From the cell containing the given text, extract its center point as (X, Y) coordinate. 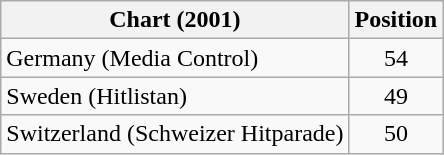
Chart (2001) (175, 20)
Germany (Media Control) (175, 58)
54 (396, 58)
Sweden (Hitlistan) (175, 96)
49 (396, 96)
Position (396, 20)
50 (396, 134)
Switzerland (Schweizer Hitparade) (175, 134)
